Locate the cell with the specified text and output its [x, y] center coordinate. 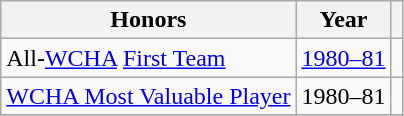
Year [344, 20]
All-WCHA First Team [148, 58]
Honors [148, 20]
WCHA Most Valuable Player [148, 96]
